Locate the cell with the specified text and output its (x, y) center coordinate. 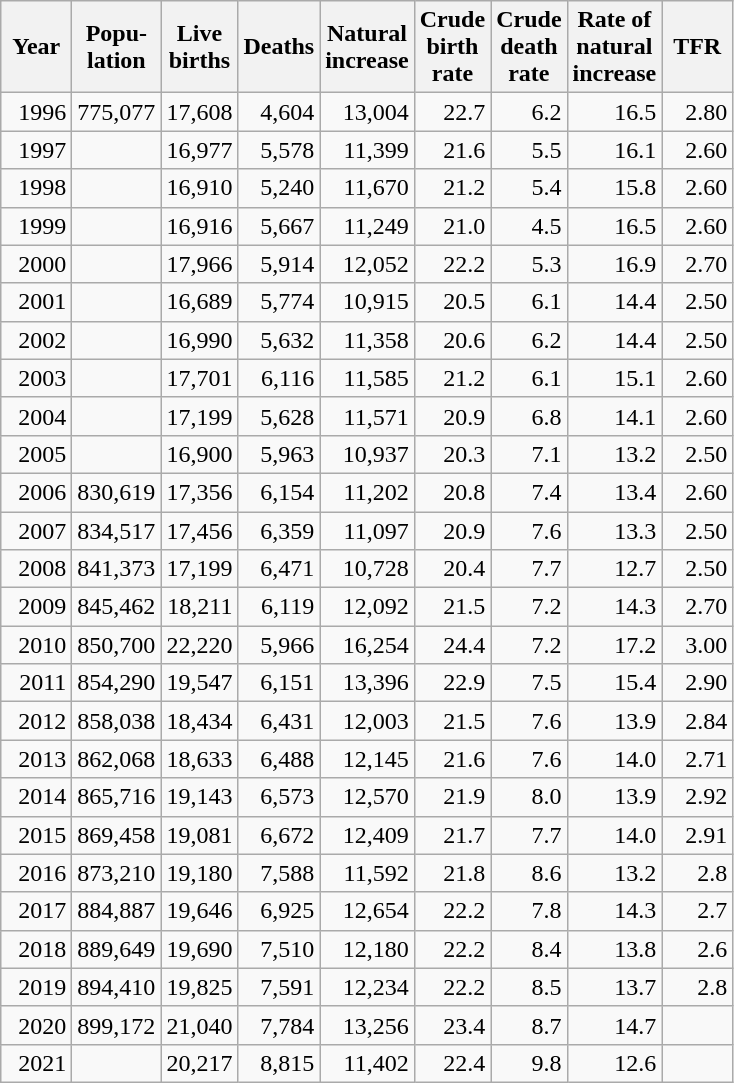
845,462 (116, 607)
894,410 (116, 987)
5,667 (279, 226)
7.8 (529, 911)
7.1 (529, 454)
17.2 (614, 645)
8.6 (529, 873)
24.4 (452, 645)
2.80 (698, 112)
6,151 (279, 683)
20.8 (452, 492)
22.7 (452, 112)
5,914 (279, 264)
9.8 (529, 1063)
2018 (36, 949)
2008 (36, 569)
16,910 (200, 188)
22.4 (452, 1063)
Rate of natural increase (614, 47)
2014 (36, 797)
13,004 (368, 112)
6,925 (279, 911)
2006 (36, 492)
4,604 (279, 112)
6,488 (279, 759)
12,092 (368, 607)
17,356 (200, 492)
16.1 (614, 150)
899,172 (116, 1025)
6,471 (279, 569)
2020 (36, 1025)
884,887 (116, 911)
22.9 (452, 683)
2015 (36, 835)
11,097 (368, 531)
12,234 (368, 987)
6.8 (529, 416)
20.3 (452, 454)
6,119 (279, 607)
5,774 (279, 302)
22,220 (200, 645)
11,585 (368, 378)
2007 (36, 531)
3.00 (698, 645)
16,990 (200, 340)
12,003 (368, 721)
11,399 (368, 150)
13.3 (614, 531)
16,916 (200, 226)
7,588 (279, 873)
2004 (36, 416)
Crude birth rate (452, 47)
6,431 (279, 721)
21.9 (452, 797)
12,570 (368, 797)
834,517 (116, 531)
1996 (36, 112)
19,690 (200, 949)
Deaths (279, 47)
11,402 (368, 1063)
19,547 (200, 683)
7.5 (529, 683)
854,290 (116, 683)
869,458 (116, 835)
2002 (36, 340)
830,619 (116, 492)
Natural increase (368, 47)
Popu­lation (116, 47)
8.7 (529, 1025)
13,256 (368, 1025)
12.7 (614, 569)
11,249 (368, 226)
12,654 (368, 911)
2001 (36, 302)
2021 (36, 1063)
12.6 (614, 1063)
14.1 (614, 416)
6,672 (279, 835)
2.90 (698, 683)
2.92 (698, 797)
10,915 (368, 302)
1997 (36, 150)
8.0 (529, 797)
5.5 (529, 150)
5,632 (279, 340)
16.9 (614, 264)
10,728 (368, 569)
1999 (36, 226)
17,608 (200, 112)
2.6 (698, 949)
2000 (36, 264)
21.7 (452, 835)
19,143 (200, 797)
850,700 (116, 645)
18,633 (200, 759)
17,701 (200, 378)
TFR (698, 47)
2.91 (698, 835)
12,180 (368, 949)
13,396 (368, 683)
12,145 (368, 759)
18,434 (200, 721)
20.6 (452, 340)
5.4 (529, 188)
2013 (36, 759)
19,180 (200, 873)
7,591 (279, 987)
11,592 (368, 873)
8.5 (529, 987)
5,963 (279, 454)
4.5 (529, 226)
6,359 (279, 531)
12,409 (368, 835)
19,825 (200, 987)
2003 (36, 378)
21,040 (200, 1025)
2.7 (698, 911)
11,202 (368, 492)
1998 (36, 188)
10,937 (368, 454)
21.8 (452, 873)
23.4 (452, 1025)
11,670 (368, 188)
2005 (36, 454)
2019 (36, 987)
14.7 (614, 1025)
7,784 (279, 1025)
8,815 (279, 1063)
2.84 (698, 721)
865,716 (116, 797)
20,217 (200, 1063)
5.3 (529, 264)
20.4 (452, 569)
5,628 (279, 416)
Live births (200, 47)
2009 (36, 607)
7.4 (529, 492)
Crude death rate (529, 47)
6,573 (279, 797)
2016 (36, 873)
13.8 (614, 949)
841,373 (116, 569)
Year (36, 47)
19,646 (200, 911)
6,154 (279, 492)
889,649 (116, 949)
873,210 (116, 873)
2017 (36, 911)
11,571 (368, 416)
5,240 (279, 188)
16,977 (200, 150)
2011 (36, 683)
7,510 (279, 949)
15.1 (614, 378)
5,578 (279, 150)
16,689 (200, 302)
6,116 (279, 378)
13.7 (614, 987)
775,077 (116, 112)
11,358 (368, 340)
2010 (36, 645)
16,254 (368, 645)
8.4 (529, 949)
16,900 (200, 454)
12,052 (368, 264)
18,211 (200, 607)
2.71 (698, 759)
21.0 (452, 226)
2012 (36, 721)
15.4 (614, 683)
19,081 (200, 835)
862,068 (116, 759)
5,966 (279, 645)
858,038 (116, 721)
20.5 (452, 302)
17,456 (200, 531)
17,966 (200, 264)
13.4 (614, 492)
15.8 (614, 188)
